Scan for the cell matching the given text and deliver its [X, Y] coordinate at center. 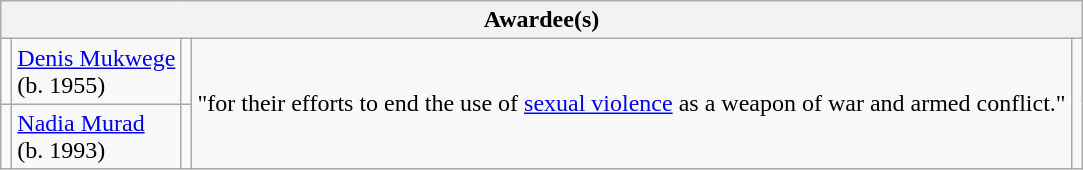
Nadia Murad(b. 1993) [96, 136]
"for their efforts to end the use of sexual violence as a weapon of war and armed conflict." [632, 104]
Denis Mukwege(b. 1955) [96, 72]
Awardee(s) [542, 20]
